Extract the (X, Y) coordinate from the center of the cell holding the provided text.  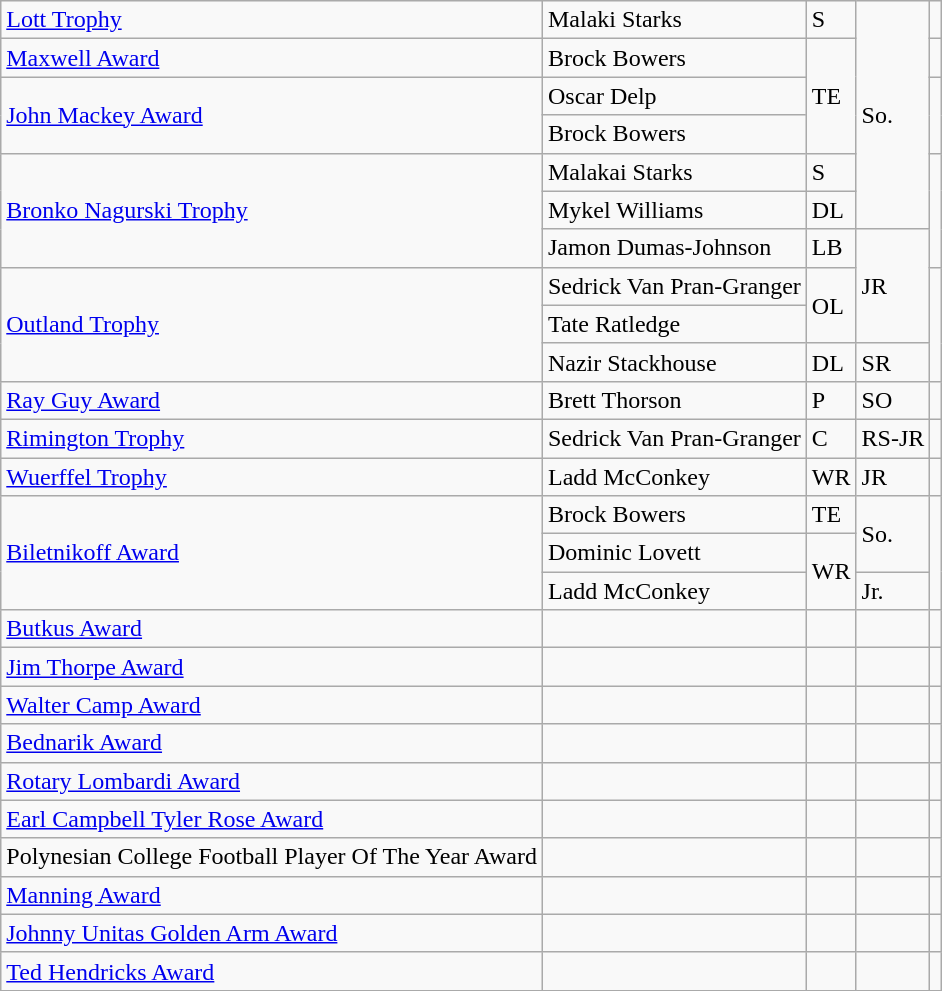
SR (893, 362)
Outland Trophy (272, 324)
Nazir Stackhouse (674, 362)
SO (893, 400)
Bronko Nagurski Trophy (272, 210)
John Mackey Award (272, 115)
Earl Campbell Tyler Rose Award (272, 819)
Brett Thorson (674, 400)
Ted Hendricks Award (272, 971)
Manning Award (272, 895)
Walter Camp Award (272, 705)
Dominic Lovett (674, 553)
OL (831, 305)
Rimington Trophy (272, 438)
Jamon Dumas-Johnson (674, 248)
Tate Ratledge (674, 324)
Butkus Award (272, 629)
Johnny Unitas Golden Arm Award (272, 933)
Mykel Williams (674, 210)
Biletnikoff Award (272, 553)
Malaki Starks (674, 20)
Malakai Starks (674, 172)
RS-JR (893, 438)
P (831, 400)
Lott Trophy (272, 20)
Wuerffel Trophy (272, 477)
C (831, 438)
Jim Thorpe Award (272, 667)
Rotary Lombardi Award (272, 781)
LB (831, 248)
Maxwell Award (272, 58)
Jr. (893, 591)
Polynesian College Football Player Of The Year Award (272, 857)
Ray Guy Award (272, 400)
Oscar Delp (674, 96)
Bednarik Award (272, 743)
